Find where the given text appears and provide that cell's center as (x, y) coordinate. 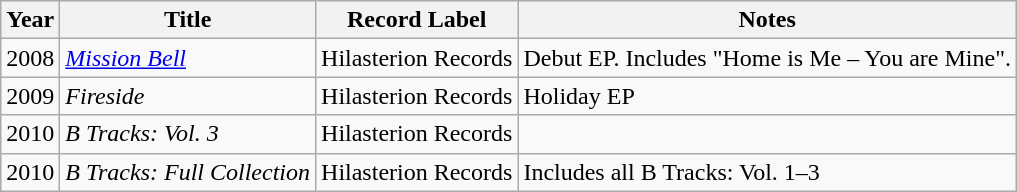
Mission Bell (188, 58)
2008 (30, 58)
Debut EP. Includes "Home is Me – You are Mine". (768, 58)
Title (188, 20)
Year (30, 20)
Notes (768, 20)
Holiday EP (768, 96)
Includes all B Tracks: Vol. 1–3 (768, 172)
Record Label (417, 20)
Fireside (188, 96)
2009 (30, 96)
B Tracks: Vol. 3 (188, 134)
B Tracks: Full Collection (188, 172)
